Locate the cell with the specified text and output its (X, Y) center coordinate. 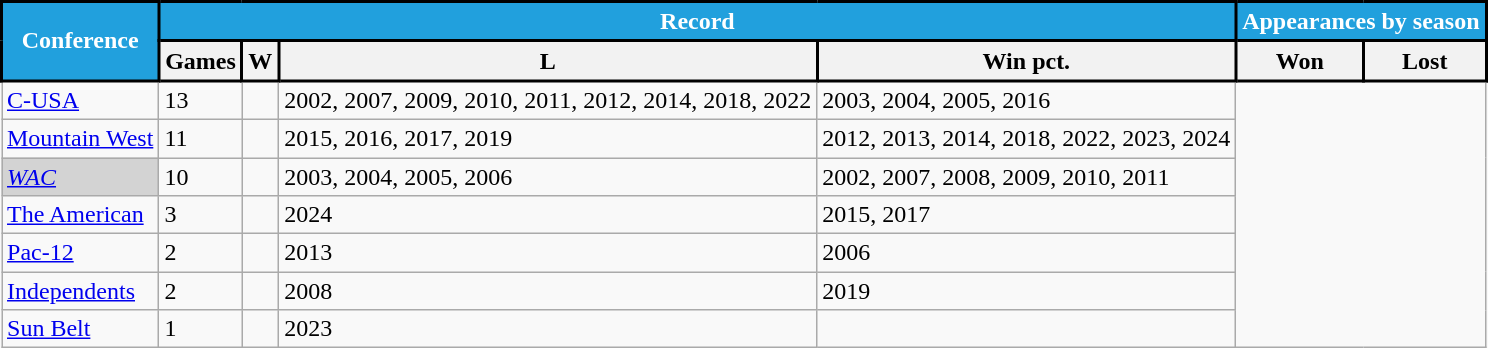
Independents (80, 291)
Won (1300, 61)
10 (200, 177)
13 (200, 100)
Appearances by season (1361, 22)
3 (200, 215)
Pac-12 (80, 253)
Lost (1425, 61)
2006 (1026, 253)
W (260, 61)
2015, 2017 (1026, 215)
Sun Belt (80, 329)
2019 (1026, 291)
2002, 2007, 2009, 2010, 2011, 2012, 2014, 2018, 2022 (548, 100)
2008 (548, 291)
2015, 2016, 2017, 2019 (548, 138)
1 (200, 329)
2012, 2013, 2014, 2018, 2022, 2023, 2024 (1026, 138)
WAC (80, 177)
Mountain West (80, 138)
11 (200, 138)
Record (698, 22)
Games (200, 61)
2023 (548, 329)
2002, 2007, 2008, 2009, 2010, 2011 (1026, 177)
2024 (548, 215)
L (548, 61)
2013 (548, 253)
Conference (80, 42)
C-USA (80, 100)
2003, 2004, 2005, 2016 (1026, 100)
Win pct. (1026, 61)
2003, 2004, 2005, 2006 (548, 177)
The American (80, 215)
